Return [X, Y] of the center of cell containing provided text 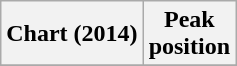
Peakposition [189, 34]
Chart (2014) [72, 34]
